Provide the [X, Y] coordinate of the cell's center where the given text is located.  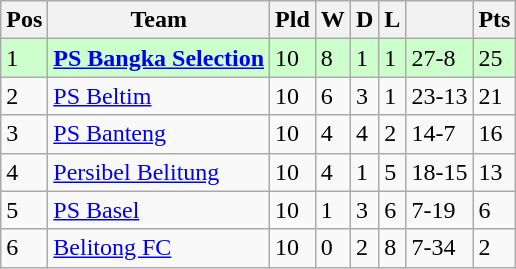
7-19 [440, 210]
Persibel Belitung [159, 172]
PS Beltim [159, 96]
D [364, 20]
PS Banteng [159, 134]
PS Bangka Selection [159, 58]
23-13 [440, 96]
27-8 [440, 58]
Team [159, 20]
L [392, 20]
18-15 [440, 172]
Pld [293, 20]
PS Basel [159, 210]
7-34 [440, 248]
13 [494, 172]
Pos [24, 20]
Pts [494, 20]
W [332, 20]
Belitong FC [159, 248]
16 [494, 134]
14-7 [440, 134]
21 [494, 96]
25 [494, 58]
0 [332, 248]
